From the cell containing the given text, extract its center point as [X, Y] coordinate. 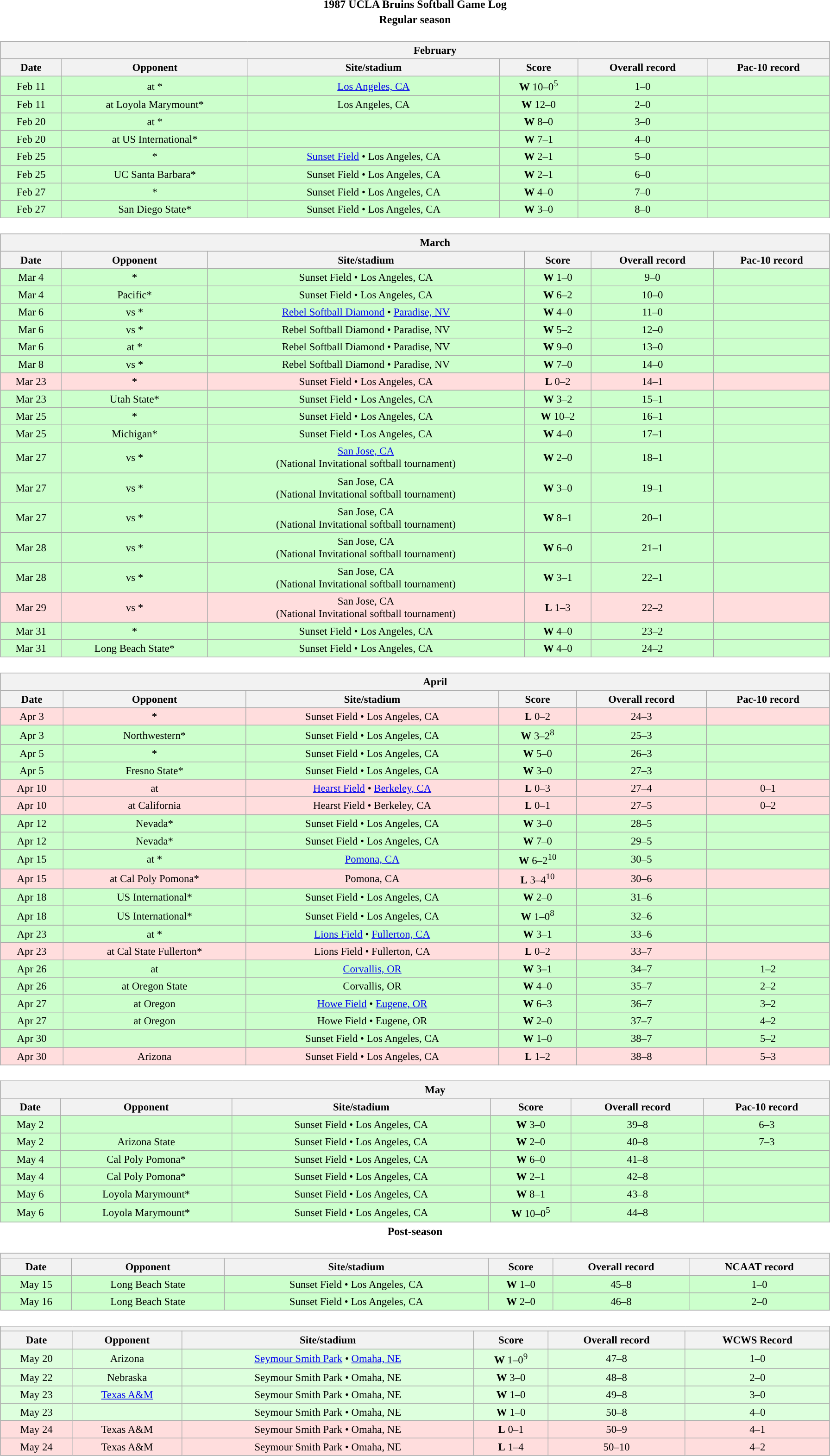
21–1 [653, 548]
W 7–1 [539, 139]
May [415, 1090]
27–3 [641, 771]
47–8 [616, 1359]
44–8 [637, 1212]
5–3 [768, 1056]
37–7 [641, 1021]
February [415, 50]
W 5–2 [558, 329]
Michigan* [134, 434]
W 5–0 [538, 754]
Fresno State* [154, 771]
41–8 [637, 1159]
14–1 [653, 382]
Pacific* [134, 295]
April [415, 682]
at Cal Poly Pomona* [154, 878]
18–1 [653, 458]
30–6 [641, 878]
San Diego State* [155, 209]
L 3–410 [538, 878]
5–2 [768, 1039]
38–8 [641, 1056]
29–5 [641, 841]
17–1 [653, 434]
3–2 [768, 1004]
at Loyola Marymount* [155, 105]
Mar 29 [31, 607]
May 15 [36, 1285]
W 10–2 [558, 416]
30–5 [641, 859]
49–8 [616, 1394]
36–7 [641, 1004]
May 16 [36, 1302]
33–7 [641, 952]
15–1 [653, 399]
at California [154, 806]
33–6 [641, 934]
46–8 [621, 1302]
50–10 [616, 1447]
W 6–2 [558, 295]
7–3 [767, 1141]
W 12–0 [539, 105]
Arizona State [146, 1141]
34–7 [641, 969]
May 20 [37, 1359]
W 8–0 [539, 122]
0–1 [768, 788]
W 1–08 [538, 915]
Utah State* [134, 399]
W 9–0 [558, 347]
39–8 [637, 1124]
38–7 [641, 1039]
42–8 [637, 1177]
1–2 [768, 969]
W 6–3 [538, 1004]
28–5 [641, 823]
L 1–3 [558, 607]
UC Santa Barbara* [155, 174]
6–0 [642, 174]
16–1 [653, 416]
13–0 [653, 347]
at Oregon State [154, 986]
L 1–4 [510, 1447]
at US International* [155, 139]
24–2 [653, 649]
WCWS Record [757, 1340]
12–0 [653, 329]
35–7 [641, 986]
27–5 [641, 806]
Mar 8 [31, 364]
W 6–210 [538, 859]
20–1 [653, 518]
6–3 [767, 1124]
50–8 [616, 1412]
22–1 [653, 577]
Long Beach State* [134, 649]
50–9 [616, 1429]
5–0 [642, 157]
NCAAT record [760, 1267]
45–8 [621, 1285]
23–2 [653, 631]
26–3 [641, 754]
43–8 [637, 1194]
7–0 [642, 192]
0–2 [768, 806]
31–6 [641, 897]
L 0–3 [538, 788]
8–0 [642, 209]
L 1–2 [538, 1056]
2–2 [768, 986]
14–0 [653, 364]
25–3 [641, 735]
W 1–09 [510, 1359]
4–1 [757, 1429]
May 22 [37, 1377]
W 3–28 [538, 735]
48–8 [616, 1377]
27–4 [641, 788]
Nebraska [127, 1377]
9–0 [653, 277]
at Cal State Fullerton* [154, 952]
40–8 [637, 1141]
March [415, 242]
22–2 [653, 607]
Northwestern* [154, 735]
32–6 [641, 915]
W 3–2 [558, 399]
19–1 [653, 487]
24–3 [641, 717]
10–0 [653, 295]
11–0 [653, 312]
